From the cell containing the given text, extract its center point as [X, Y] coordinate. 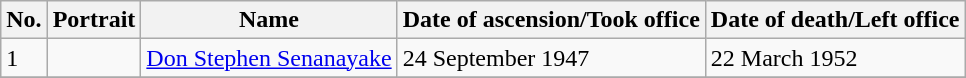
Date of ascension/Took office [551, 20]
Date of death/Left office [835, 20]
Don Stephen Senanayake [269, 58]
Name [269, 20]
24 September 1947 [551, 58]
Portrait [94, 20]
1 [24, 58]
No. [24, 20]
22 March 1952 [835, 58]
